Locate the cell with the specified text and output its (X, Y) center coordinate. 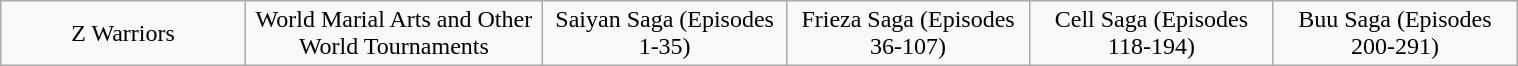
Z Warriors (122, 34)
Cell Saga (Episodes 118-194) (1152, 34)
Frieza Saga (Episodes 36-107) (908, 34)
Saiyan Saga (Episodes 1-35) (664, 34)
Buu Saga (Episodes 200-291) (1395, 34)
World Marial Arts and Other World Tournaments (394, 34)
